Identify which cell holds the provided text, then report its [x, y] central coordinate. 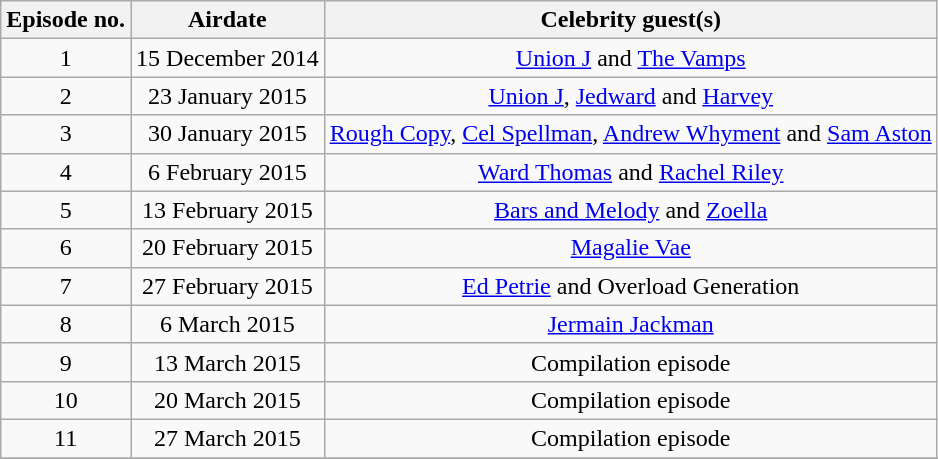
4 [66, 172]
30 January 2015 [228, 134]
1 [66, 58]
Union J, Jedward and Harvey [630, 96]
7 [66, 286]
6 February 2015 [228, 172]
Celebrity guest(s) [630, 20]
13 March 2015 [228, 362]
23 January 2015 [228, 96]
6 March 2015 [228, 324]
8 [66, 324]
Airdate [228, 20]
Ward Thomas and Rachel Riley [630, 172]
13 February 2015 [228, 210]
10 [66, 400]
11 [66, 438]
5 [66, 210]
Magalie Vae [630, 248]
15 December 2014 [228, 58]
20 March 2015 [228, 400]
2 [66, 96]
Ed Petrie and Overload Generation [630, 286]
6 [66, 248]
3 [66, 134]
9 [66, 362]
Rough Copy, Cel Spellman, Andrew Whyment and Sam Aston [630, 134]
27 March 2015 [228, 438]
Jermain Jackman [630, 324]
27 February 2015 [228, 286]
Union J and The Vamps [630, 58]
20 February 2015 [228, 248]
Bars and Melody and Zoella [630, 210]
Episode no. [66, 20]
